Output the (X, Y) coordinate of the center of the cell containing the given text.  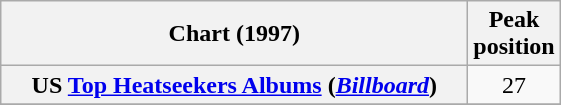
27 (514, 85)
Peakposition (514, 34)
Chart (1997) (234, 34)
US Top Heatseekers Albums (Billboard) (234, 85)
